Capture the cell that displays the provided text and extract its [x, y] central coordinate. 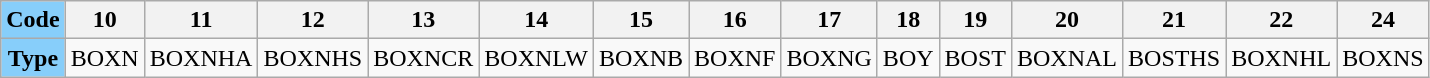
Code [33, 20]
13 [424, 20]
BOXNHS [313, 58]
BOXNHL [1282, 58]
Type [33, 58]
21 [1174, 20]
22 [1282, 20]
BOSTHS [1174, 58]
24 [1383, 20]
BOY [908, 58]
BOXNCR [424, 58]
14 [536, 20]
18 [908, 20]
11 [201, 20]
20 [1066, 20]
15 [640, 20]
19 [975, 20]
BOXNLW [536, 58]
17 [829, 20]
BOXNAL [1066, 58]
12 [313, 20]
BOXNF [735, 58]
BOXN [104, 58]
BOXNS [1383, 58]
BOXNHA [201, 58]
16 [735, 20]
BOXNB [640, 58]
BOST [975, 58]
10 [104, 20]
BOXNG [829, 58]
